Search for the cell housing the specified text and yield its [X, Y] center coordinate. 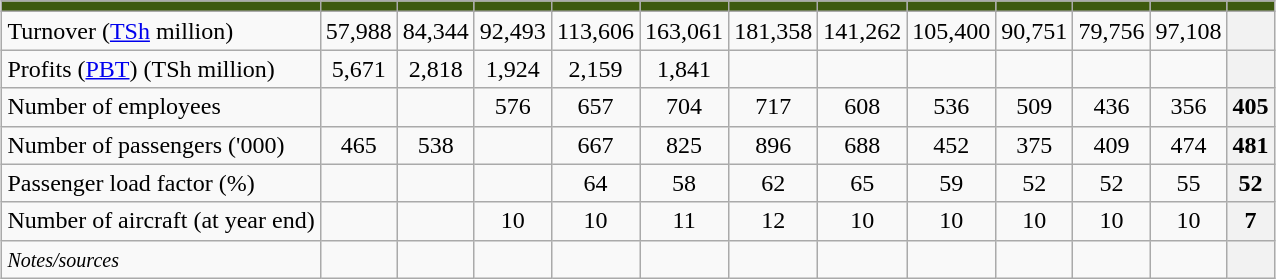
12 [774, 221]
538 [436, 145]
825 [684, 145]
5,671 [358, 69]
576 [512, 107]
79,756 [1112, 31]
1,841 [684, 69]
90,751 [1034, 31]
113,606 [595, 31]
717 [774, 107]
Number of employees [161, 107]
11 [684, 221]
536 [952, 107]
Notes/sources [161, 259]
7 [1250, 221]
452 [952, 145]
405 [1250, 107]
92,493 [512, 31]
356 [1188, 107]
57,988 [358, 31]
608 [862, 107]
409 [1112, 145]
481 [1250, 145]
657 [595, 107]
97,108 [1188, 31]
58 [684, 183]
Number of passengers ('000) [161, 145]
2,818 [436, 69]
688 [862, 145]
Number of aircraft (at year end) [161, 221]
436 [1112, 107]
Turnover (TSh million) [161, 31]
55 [1188, 183]
509 [1034, 107]
64 [595, 183]
2,159 [595, 69]
105,400 [952, 31]
896 [774, 145]
375 [1034, 145]
141,262 [862, 31]
65 [862, 183]
Profits (PBT) (TSh million) [161, 69]
181,358 [774, 31]
84,344 [436, 31]
1,924 [512, 69]
Passenger load factor (%) [161, 183]
474 [1188, 145]
667 [595, 145]
163,061 [684, 31]
59 [952, 183]
62 [774, 183]
465 [358, 145]
704 [684, 107]
